Capture the cell that displays the provided text and extract its [X, Y] central coordinate. 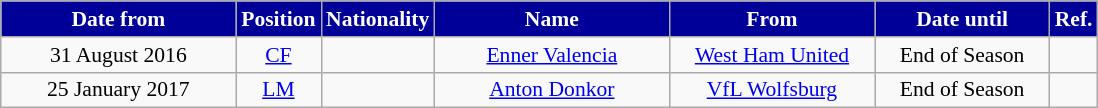
Date from [118, 19]
Date until [962, 19]
Nationality [378, 19]
Ref. [1074, 19]
Anton Donkor [552, 90]
From [772, 19]
Name [552, 19]
25 January 2017 [118, 90]
Position [278, 19]
West Ham United [772, 55]
Enner Valencia [552, 55]
31 August 2016 [118, 55]
CF [278, 55]
LM [278, 90]
VfL Wolfsburg [772, 90]
